From the cell containing the given text, extract its center point as [x, y] coordinate. 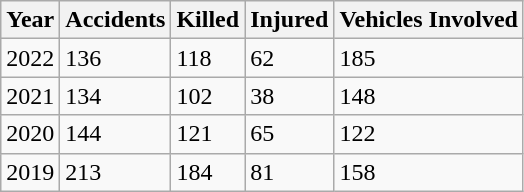
Injured [290, 20]
Killed [208, 20]
213 [116, 172]
65 [290, 134]
122 [429, 134]
2020 [30, 134]
158 [429, 172]
Vehicles Involved [429, 20]
144 [116, 134]
2019 [30, 172]
2022 [30, 58]
121 [208, 134]
62 [290, 58]
184 [208, 172]
102 [208, 96]
81 [290, 172]
118 [208, 58]
38 [290, 96]
2021 [30, 96]
134 [116, 96]
Year [30, 20]
185 [429, 58]
Accidents [116, 20]
148 [429, 96]
136 [116, 58]
